Provide the (X, Y) coordinate of the cell's center where the given text is located.  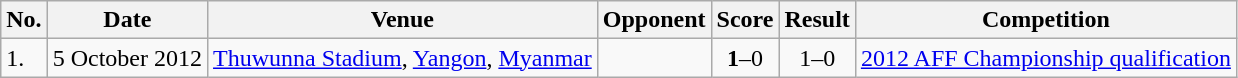
Competition (1046, 20)
1. (24, 58)
5 October 2012 (127, 58)
No. (24, 20)
Thuwunna Stadium, Yangon, Myanmar (403, 58)
Score (745, 20)
2012 AFF Championship qualification (1046, 58)
Result (817, 20)
Date (127, 20)
Opponent (654, 20)
Venue (403, 20)
